Extract the (X, Y) coordinate from the center of the cell holding the provided text.  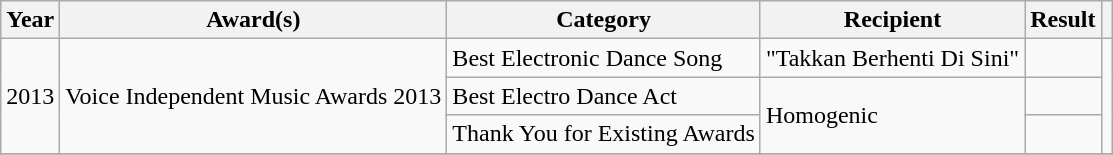
"Takkan Berhenti Di Sini" (892, 58)
Recipient (892, 20)
Homogenic (892, 115)
Result (1063, 20)
Best Electro Dance Act (604, 96)
Category (604, 20)
Year (30, 20)
2013 (30, 96)
Best Electronic Dance Song (604, 58)
Voice Independent Music Awards 2013 (254, 96)
Thank You for Existing Awards (604, 134)
Award(s) (254, 20)
